Pinpoint the cell where the given text exists, returning its [x, y] midpoint coordinate. 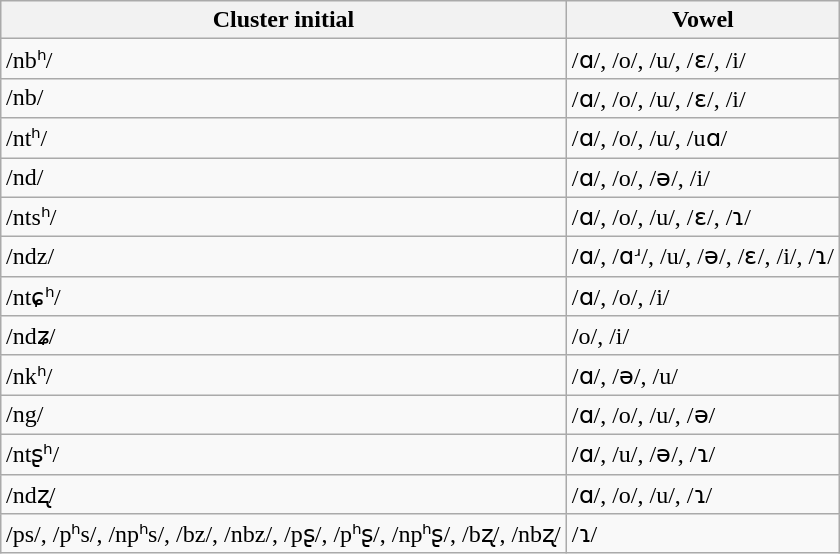
/ntʰ/ [284, 138]
/ɑ/, /o/, /u/, /uɑ/ [702, 138]
/ntʂʰ/ [284, 454]
/nd/ [284, 178]
/ɑ/, /o/, /u/, /ɿ/ [702, 494]
/ps/, /pʰs/, /npʰs/, /bz/, /nbz/, /pʂ/, /pʰʂ/, /npʰʂ/, /bʐ/, /nbʐ/ [284, 534]
/ntsʰ/ [284, 217]
/nb/ [284, 98]
/ɑ/, /o/, /u/, /ə/ [702, 415]
/ɑ/, /u/, /ə/, /ɿ/ [702, 454]
/nkʰ/ [284, 375]
/ɑ/, /o/, /u/, /ɛ/, /ɿ/ [702, 217]
Vowel [702, 20]
/nbʰ/ [284, 59]
/ɿ/ [702, 534]
/ndʑ/ [284, 336]
Cluster initial [284, 20]
/ndʐ/ [284, 494]
/ndz/ [284, 257]
/o/, /i/ [702, 336]
/ɑ/, /o/, /i/ [702, 296]
/ng/ [284, 415]
/ɑ/, /o/, /ə/, /i/ [702, 178]
/ɑ/, /ɑʴ/, /u/, /ə/, /ɛ/, /i/, /ɿ/ [702, 257]
/ɑ/, /ə/, /u/ [702, 375]
/ntɕʰ/ [284, 296]
